Capture the cell that displays the provided text and extract its [x, y] central coordinate. 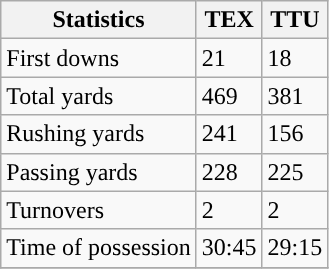
29:15 [295, 248]
TTU [295, 20]
Total yards [99, 96]
Turnovers [99, 210]
Time of possession [99, 248]
228 [229, 172]
Statistics [99, 20]
Rushing yards [99, 134]
21 [229, 58]
225 [295, 172]
First downs [99, 58]
381 [295, 96]
156 [295, 134]
30:45 [229, 248]
241 [229, 134]
Passing yards [99, 172]
18 [295, 58]
TEX [229, 20]
469 [229, 96]
